Return [x, y] of the center of cell containing provided text 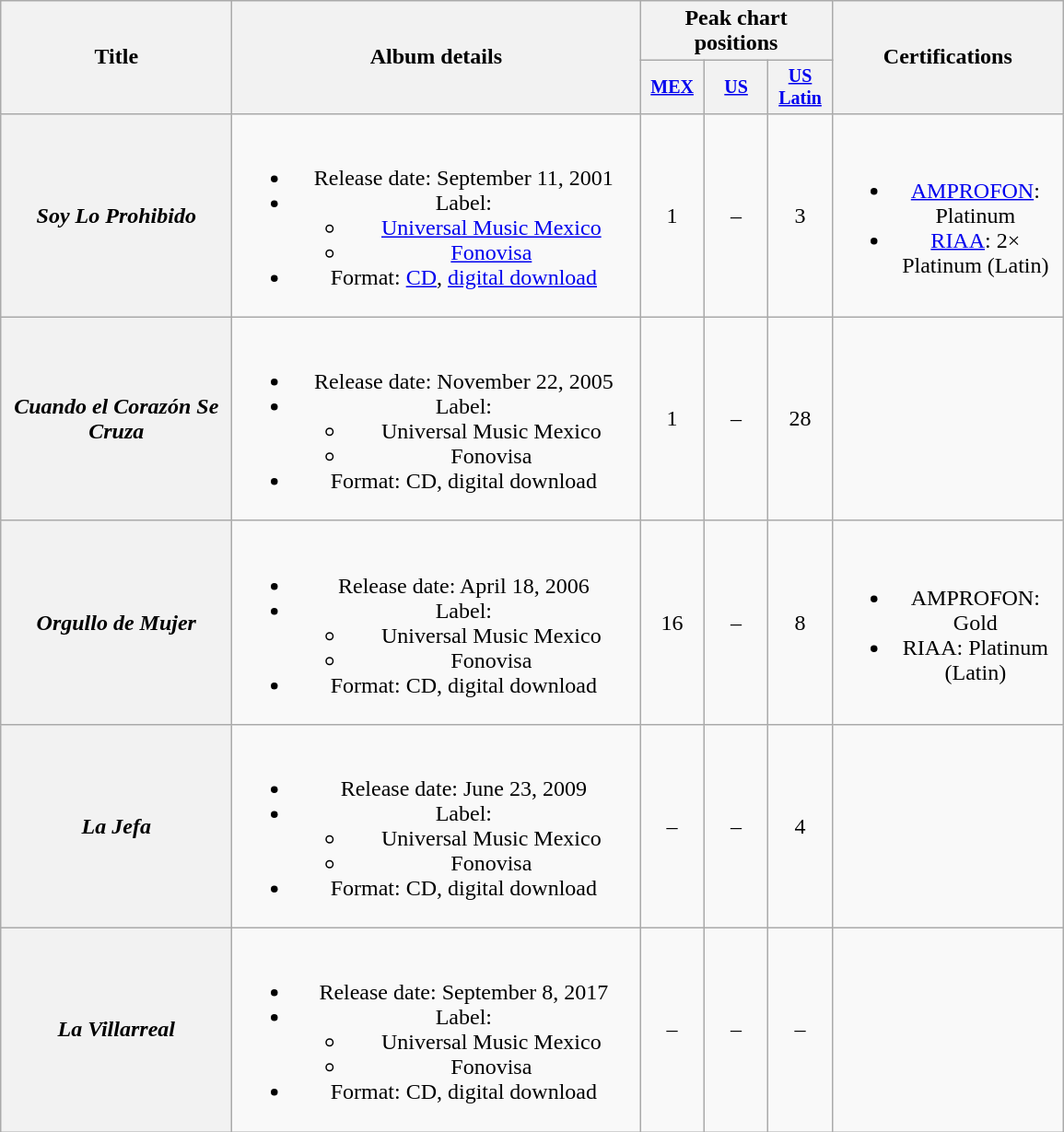
Orgullo de Mujer [116, 623]
28 [800, 418]
USLatin [800, 87]
Release date: June 23, 2009Label:Universal Music MexicoFonovisaFormat: CD, digital download [437, 825]
MEX [672, 87]
Peak chart positions [736, 31]
Cuando el Corazón Se Cruza [116, 418]
Album details [437, 57]
Release date: September 11, 2001Label:Universal Music MexicoFonovisaFormat: CD, digital download [437, 216]
16 [672, 623]
3 [800, 216]
8 [800, 623]
Title [116, 57]
La Jefa [116, 825]
4 [800, 825]
Release date: November 22, 2005Label:Universal Music MexicoFonovisaFormat: CD, digital download [437, 418]
Certifications [947, 57]
US [735, 87]
AMPROFON: PlatinumRIAA: 2× Platinum (Latin) [947, 216]
Release date: April 18, 2006Label:Universal Music MexicoFonovisaFormat: CD, digital download [437, 623]
Soy Lo Prohibido [116, 216]
La Villarreal [116, 1030]
AMPROFON: GoldRIAA: Platinum (Latin) [947, 623]
Release date: September 8, 2017Label:Universal Music MexicoFonovisaFormat: CD, digital download [437, 1030]
